Find where the given text appears and provide that cell's center as (x, y) coordinate. 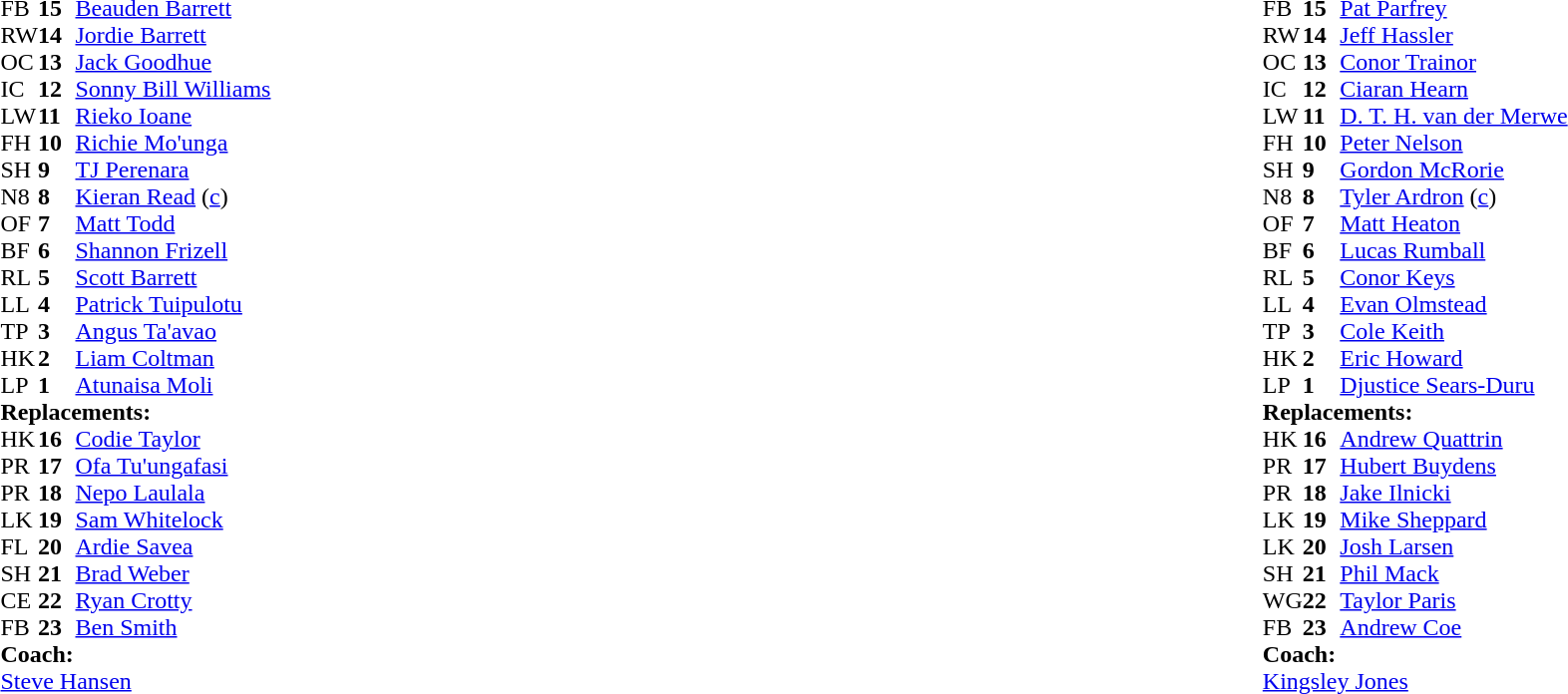
FL (19, 546)
Evan Olmstead (1453, 305)
D. T. H. van der Merwe (1453, 116)
Sonny Bill Williams (174, 90)
Josh Larsen (1453, 546)
Brad Weber (174, 574)
Tyler Ardron (c) (1453, 197)
Jack Goodhue (174, 62)
Conor Keys (1453, 277)
Sam Whitelock (174, 520)
Matt Heaton (1453, 223)
Jordie Barrett (174, 36)
Shannon Frizell (174, 251)
Scott Barrett (174, 277)
Ben Smith (174, 628)
Ciaran Hearn (1453, 90)
Peter Nelson (1453, 144)
Jeff Hassler (1453, 36)
WG (1283, 600)
CE (19, 600)
Nepo Laulala (174, 493)
Lucas Rumball (1453, 251)
Atunaisa Moli (174, 385)
Matt Todd (174, 223)
Kieran Read (c) (174, 197)
Rieko Ioane (174, 116)
Taylor Paris (1453, 600)
Jake Ilnicki (1453, 493)
Angus Ta'avao (174, 331)
Djustice Sears-Duru (1453, 385)
Conor Trainor (1453, 62)
Phil Mack (1453, 574)
Richie Mo'unga (174, 144)
Ardie Savea (174, 546)
Liam Coltman (174, 359)
Patrick Tuipulotu (174, 305)
Cole Keith (1453, 331)
TJ Perenara (174, 170)
Ryan Crotty (174, 600)
Eric Howard (1453, 359)
Andrew Coe (1453, 628)
Andrew Quattrin (1453, 439)
Ofa Tu'ungafasi (174, 467)
Gordon McRorie (1453, 170)
Mike Sheppard (1453, 520)
Hubert Buydens (1453, 467)
Codie Taylor (174, 439)
